Detect which cell encompasses the target text, then output its (X, Y) center coordinate. 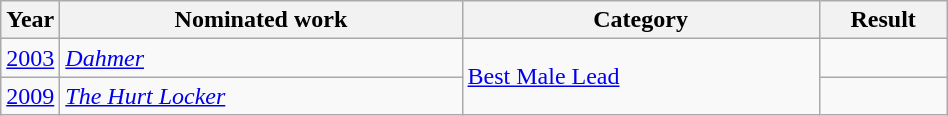
Category (640, 20)
2003 (30, 58)
Result (883, 20)
Year (30, 20)
Nominated work (261, 20)
Best Male Lead (640, 77)
2009 (30, 96)
Dahmer (261, 58)
The Hurt Locker (261, 96)
